Find where the given text appears and provide that cell's center as (X, Y) coordinate. 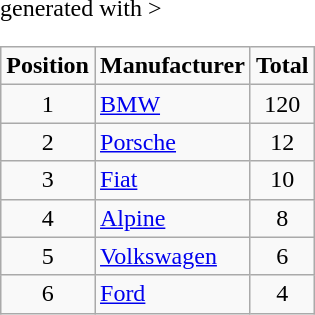
Total (282, 66)
8 (282, 218)
5 (48, 256)
Manufacturer (172, 66)
10 (282, 180)
12 (282, 142)
BMW (172, 104)
3 (48, 180)
Porsche (172, 142)
Position (48, 66)
120 (282, 104)
Volkswagen (172, 256)
1 (48, 104)
Fiat (172, 180)
Alpine (172, 218)
2 (48, 142)
Ford (172, 294)
